Extract the (X, Y) coordinate from the center of the cell holding the provided text.  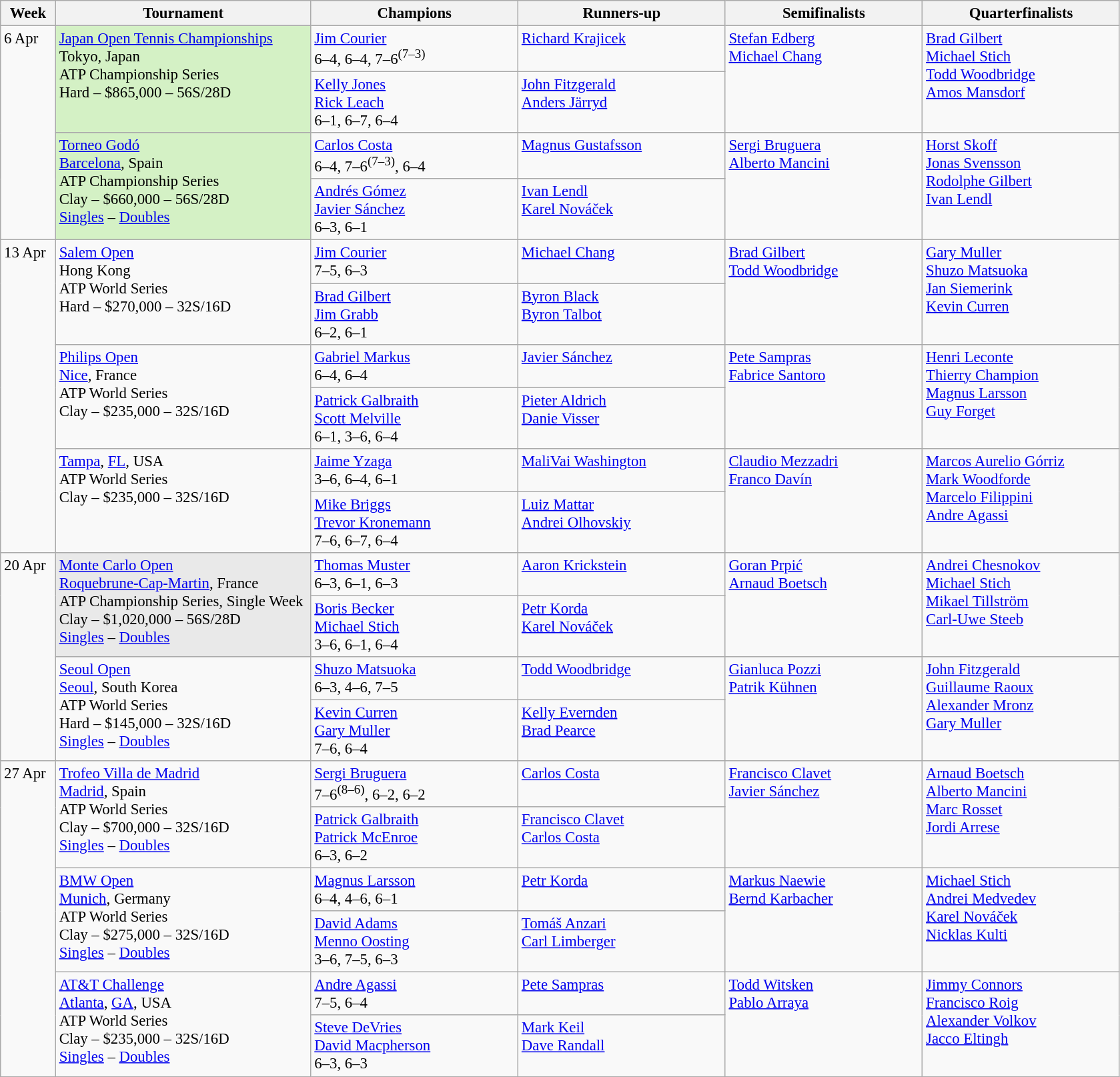
Petr Korda Karel Nováček (622, 626)
Salem Open Hong KongATP World Series Hard – $270,000 – 32S/16D (183, 292)
Quarterfinalists (1021, 13)
Thomas Muster 6–3, 6–1, 6–3 (415, 575)
Luiz Mattar Andrei Olhovskiy (622, 522)
Torneo Godó Barcelona, SpainATP Championship Series Clay – $660,000 – 56S/28D Singles – Doubles (183, 187)
Seoul OpenSeoul, South KoreaATP World Series Hard – $145,000 – 32S/16D Singles – Doubles (183, 709)
Petr Korda (622, 890)
Mike Briggs Trevor Kronemann 7–6, 6–7, 6–4 (415, 522)
Kevin Curren Gary Muller 7–6, 6–4 (415, 730)
Brad Gilbert Jim Grabb 6–2, 6–1 (415, 314)
Andrei Chesnokov Michael Stich Mikael Tillström Carl-Uwe Steeb (1021, 605)
Tournament (183, 13)
MaliVai Washington (622, 469)
Gianluca Pozzi Patrik Kühnen (824, 709)
Michael Chang (622, 261)
Shuzo Matsuoka 6–3, 4–6, 7–5 (415, 679)
Sergi Bruguera Alberto Mancini (824, 187)
Francisco Clavet Carlos Costa (622, 838)
Claudio Mezzadri Franco Davín (824, 500)
John Fitzgerald Guillaume Raoux Alexander Mronz Gary Muller (1021, 709)
Mark Keil Dave Randall (622, 1046)
AT&T Challenge Atlanta, GA, USAATP World Series Clay – $235,000 – 32S/16D Singles – Doubles (183, 1024)
Sergi Bruguera 7–6(8–6), 6–2, 6–2 (415, 784)
David Adams Menno Oosting 3–6, 7–5, 6–3 (415, 942)
27 Apr (28, 919)
Trofeo Villa de Madrid Madrid, SpainATP World Series Clay – $700,000 – 32S/16D Singles – Doubles (183, 815)
Carlos Costa (622, 784)
Jim Courier 6–4, 6–4, 7–6(7–3) (415, 49)
Brad Gilbert Todd Woodbridge (824, 292)
Pete Sampras Fabrice Santoro (824, 396)
Kelly Evernden Brad Pearce (622, 730)
Carlos Costa 6–4, 7–6(7–3), 6–4 (415, 156)
Kelly Jones Rick Leach 6–1, 6–7, 6–4 (415, 103)
Javier Sánchez (622, 365)
Jimmy Connors Francisco Roig Alexander Volkov Jacco Eltingh (1021, 1024)
Tampa, FL, USAATP World Series Clay – $235,000 – 32S/16D (183, 500)
13 Apr (28, 396)
Jaime Yzaga 3–6, 6–4, 6–1 (415, 469)
Semifinalists (824, 13)
Marcos Aurelio Górriz Mark Woodforde Marcelo Filippini Andre Agassi (1021, 500)
Steve DeVries David Macpherson 6–3, 6–3 (415, 1046)
Henri Leconte Thierry Champion Magnus Larsson Guy Forget (1021, 396)
Jim Courier 7–5, 6–3 (415, 261)
Champions (415, 13)
BMW Open Munich, GermanyATP World Series Clay – $275,000 – 32S/16D Singles – Doubles (183, 920)
Aaron Krickstein (622, 575)
Gabriel Markus 6–4, 6–4 (415, 365)
Magnus Larsson 6–4, 4–6, 6–1 (415, 890)
Pete Sampras (622, 994)
Richard Krajicek (622, 49)
Patrick Galbraith Patrick McEnroe 6–3, 6–2 (415, 838)
Pieter Aldrich Danie Visser (622, 418)
6 Apr (28, 133)
Monte Carlo Open Roquebrune-Cap-Martin, FranceATP Championship Series, Single Week Clay – $1,020,000 – 56S/28D Singles – Doubles (183, 605)
Markus Naewie Bernd Karbacher (824, 920)
Francisco Clavet Javier Sánchez (824, 815)
Michael Stich Andrei Medvedev Karel Nováček Nicklas Kulti (1021, 920)
Japan Open Tennis Championships Tokyo, JapanATP Championship Series Hard – $865,000 – 56S/28D (183, 80)
Andre Agassi 7–5, 6–4 (415, 994)
Gary Muller Shuzo Matsuoka Jan Siemerink Kevin Curren (1021, 292)
Byron Black Byron Talbot (622, 314)
Arnaud Boetsch Alberto Mancini Marc Rosset Jordi Arrese (1021, 815)
Magnus Gustafsson (622, 156)
Boris Becker Michael Stich 3–6, 6–1, 6–4 (415, 626)
Goran Prpić Arnaud Boetsch (824, 605)
Patrick Galbraith Scott Melville 6–1, 3–6, 6–4 (415, 418)
Todd Woodbridge (622, 679)
Week (28, 13)
Philips Open Nice, FranceATP World Series Clay – $235,000 – 32S/16D (183, 396)
Runners-up (622, 13)
Ivan Lendl Karel Nováček (622, 209)
Brad Gilbert Michael Stich Todd Woodbridge Amos Mansdorf (1021, 80)
20 Apr (28, 657)
Stefan Edberg Michael Chang (824, 80)
Todd Witsken Pablo Arraya (824, 1024)
Andrés Gómez Javier Sánchez 6–3, 6–1 (415, 209)
John Fitzgerald Anders Järryd (622, 103)
Horst Skoff Jonas Svensson Rodolphe Gilbert Ivan Lendl (1021, 187)
Tomáš Anzari Carl Limberger (622, 942)
